Locate the cell with the specified text and output its [x, y] center coordinate. 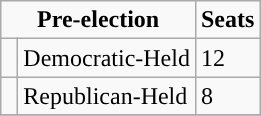
Pre-election [98, 20]
Republican-Held [107, 96]
Democratic-Held [107, 58]
Seats [227, 20]
8 [227, 96]
12 [227, 58]
